From the cell containing the given text, extract its center point as [x, y] coordinate. 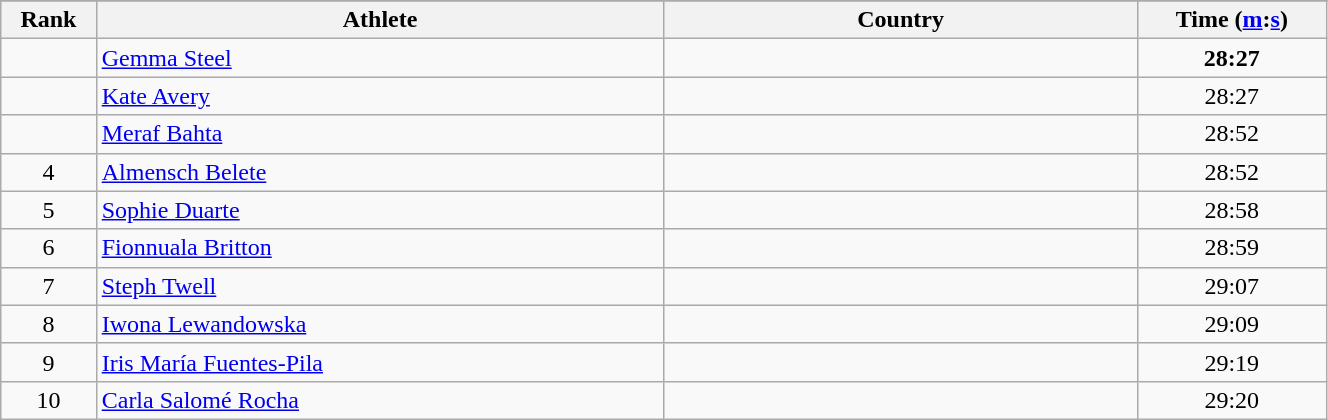
29:09 [1232, 324]
Sophie Duarte [380, 210]
Kate Avery [380, 96]
Iwona Lewandowska [380, 324]
5 [48, 210]
Meraf Bahta [380, 134]
9 [48, 362]
6 [48, 248]
Country [900, 20]
Carla Salomé Rocha [380, 400]
29:07 [1232, 286]
28:59 [1232, 248]
Rank [48, 20]
29:20 [1232, 400]
4 [48, 172]
Fionnuala Britton [380, 248]
Athlete [380, 20]
Almensch Belete [380, 172]
29:19 [1232, 362]
28:58 [1232, 210]
Steph Twell [380, 286]
7 [48, 286]
Iris María Fuentes-Pila [380, 362]
8 [48, 324]
Time (m:s) [1232, 20]
10 [48, 400]
Gemma Steel [380, 58]
